Output the [X, Y] coordinate of the center of the cell containing the given text.  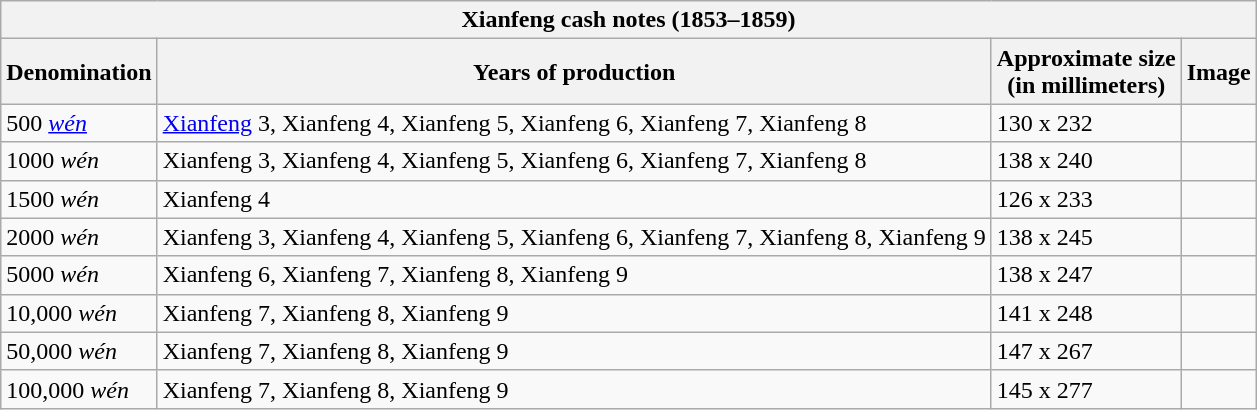
145 x 277 [1086, 389]
1000 wén [79, 161]
Approximate size(in millimeters) [1086, 72]
141 x 248 [1086, 313]
138 x 247 [1086, 275]
Years of production [574, 72]
50,000 wén [79, 351]
Image [1218, 72]
5000 wén [79, 275]
500 wén [79, 123]
138 x 240 [1086, 161]
100,000 wén [79, 389]
138 x 245 [1086, 237]
Xianfeng 4 [574, 199]
130 x 232 [1086, 123]
147 x 267 [1086, 351]
2000 wén [79, 237]
Xianfeng 6, Xianfeng 7, Xianfeng 8, Xianfeng 9 [574, 275]
Denomination [79, 72]
Xianfeng 3, Xianfeng 4, Xianfeng 5, Xianfeng 6, Xianfeng 7, Xianfeng 8, Xianfeng 9 [574, 237]
Xianfeng cash notes (1853–1859) [629, 20]
10,000 wén [79, 313]
1500 wén [79, 199]
126 x 233 [1086, 199]
